Find where the given text appears and provide that cell's center as (x, y) coordinate. 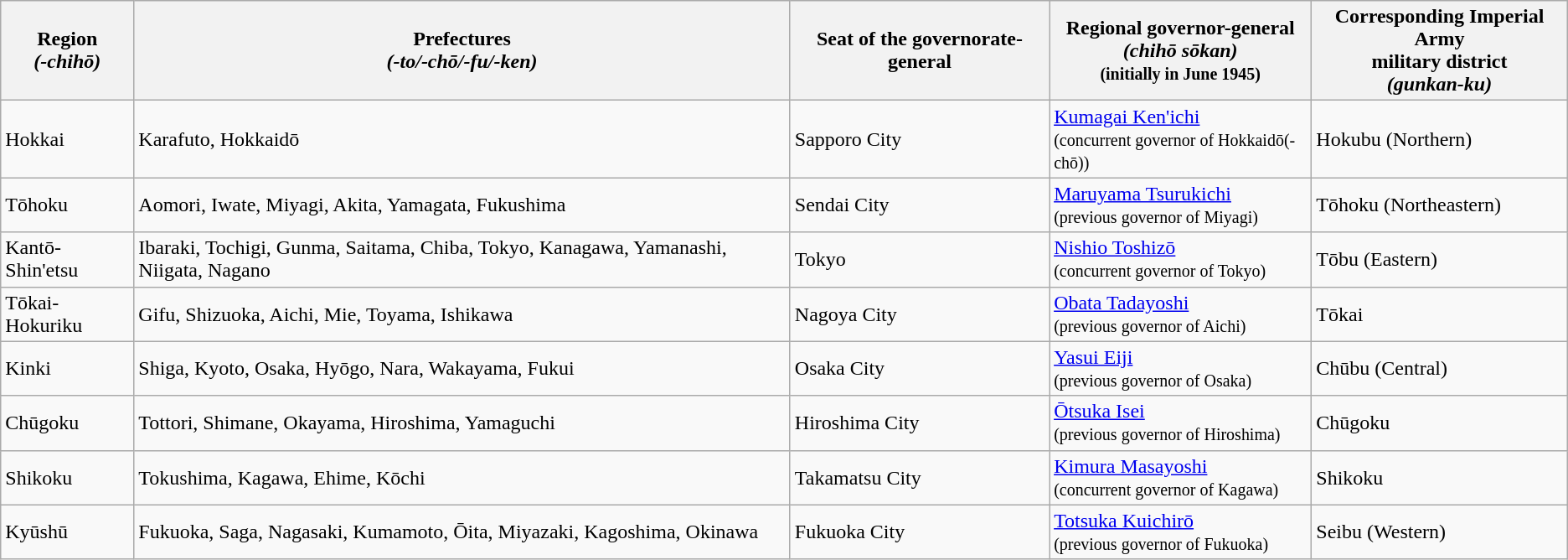
Tōhoku (Northeastern) (1439, 205)
Obata Tadayoshi(previous governor of Aichi) (1181, 314)
Totsuka Kuichirō(previous governor of Fukuoka) (1181, 531)
Gifu, Shizuoka, Aichi, Mie, Toyama, Ishikawa (462, 314)
Tōbu (Eastern) (1439, 260)
Chūbu (Central) (1439, 369)
Regional governor-general(chihō sōkan)(initially in June 1945) (1181, 50)
Yasui Eiji(previous governor of Osaka) (1181, 369)
Corresponding Imperial Armymilitary district(gunkan-ku) (1439, 50)
Tōkai (1439, 314)
Fukuoka, Saga, Nagasaki, Kumamoto, Ōita, Miyazaki, Kagoshima, Okinawa (462, 531)
Ibaraki, Tochigi, Gunma, Saitama, Chiba, Tokyo, Kanagawa, Yamanashi, Niigata, Nagano (462, 260)
Tokyo (920, 260)
Seibu (Western) (1439, 531)
Sendai City (920, 205)
Osaka City (920, 369)
Kinki (67, 369)
Shiga, Kyoto, Osaka, Hyōgo, Nara, Wakayama, Fukui (462, 369)
Kimura Masayoshi(concurrent governor of Kagawa) (1181, 478)
Tōhoku (67, 205)
Sapporo City (920, 139)
Prefectures(-to/-chō/-fu/-ken) (462, 50)
Kumagai Ken'ichi(concurrent governor of Hokkaidō(-chō)) (1181, 139)
Hokkai (67, 139)
Tottori, Shimane, Okayama, Hiroshima, Yamaguchi (462, 423)
Nagoya City (920, 314)
Takamatsu City (920, 478)
Ōtsuka Isei(previous governor of Hiroshima) (1181, 423)
Hokubu (Northern) (1439, 139)
Fukuoka City (920, 531)
Hiroshima City (920, 423)
Maruyama Tsurukichi(previous governor of Miyagi) (1181, 205)
Karafuto, Hokkaidō (462, 139)
Nishio Toshizō(concurrent governor of Tokyo) (1181, 260)
Tokushima, Kagawa, Ehime, Kōchi (462, 478)
Region(-chihō) (67, 50)
Kyūshū (67, 531)
Tōkai-Hokuriku (67, 314)
Aomori, Iwate, Miyagi, Akita, Yamagata, Fukushima (462, 205)
Seat of the governorate-general (920, 50)
Kantō-Shin'etsu (67, 260)
